Pinpoint the cell where the given text exists, returning its (x, y) midpoint coordinate. 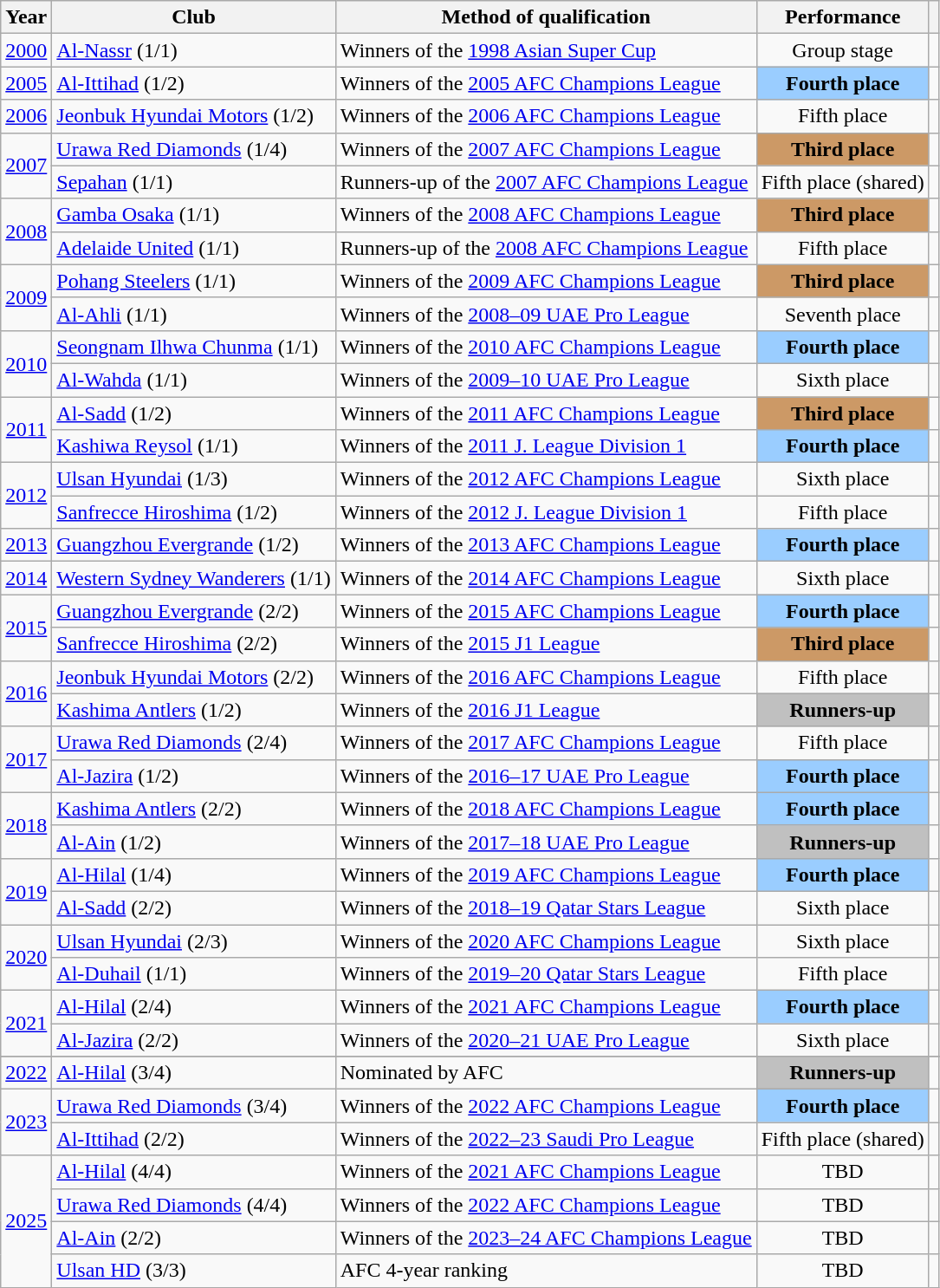
Winners of the 2008–09 UAE Pro League (546, 314)
Winners of the 2005 AFC Champions League (546, 83)
Kashima Antlers (1/2) (194, 710)
Jeonbuk Hyundai Motors (2/2) (194, 677)
Ulsan Hyundai (2/3) (194, 940)
Winners of the 2017 AFC Champions League (546, 743)
Winners of the 2009 AFC Champions League (546, 281)
Kashiwa Reysol (1/1) (194, 446)
Sanfrecce Hiroshima (2/2) (194, 644)
Gamba Osaka (1/1) (194, 215)
Winners of the 2022–23 Saudi Pro League (546, 1139)
Urawa Red Diamonds (2/4) (194, 743)
Al-Duhail (1/1) (194, 974)
Seongnam Ilhwa Chunma (1/1) (194, 347)
2021 (26, 1024)
Winners of the 2012 AFC Champions League (546, 479)
2020 (26, 957)
Group stage (842, 50)
Guangzhou Evergrande (1/2) (194, 545)
Al-Hilal (3/4) (194, 1073)
Guangzhou Evergrande (2/2) (194, 611)
Winners of the 2015 AFC Champions League (546, 611)
Sanfrecce Hiroshima (1/2) (194, 512)
Winners of the 1998 Asian Super Cup (546, 50)
2017 (26, 759)
2007 (26, 166)
Al-Ittihad (2/2) (194, 1139)
Winners of the 2018 AFC Champions League (546, 809)
Ulsan Hyundai (1/3) (194, 479)
Winners of the 2017–18 UAE Pro League (546, 842)
Al-Ittihad (1/2) (194, 83)
Urawa Red Diamonds (3/4) (194, 1106)
2016 (26, 693)
Winners of the 2011 J. League Division 1 (546, 446)
2013 (26, 545)
Runners-up of the 2007 AFC Champions League (546, 182)
Winners of the 2019–20 Qatar Stars League (546, 974)
Al-Hilal (4/4) (194, 1172)
Method of qualification (546, 17)
2023 (26, 1122)
Winners of the 2010 AFC Champions League (546, 347)
Winners of the 2011 AFC Champions League (546, 413)
Winners of the 2018–19 Qatar Stars League (546, 907)
Kashima Antlers (2/2) (194, 809)
Winners of the 2012 J. League Division 1 (546, 512)
2018 (26, 825)
Jeonbuk Hyundai Motors (1/2) (194, 116)
Winners of the 2016 J1 League (546, 710)
2025 (26, 1221)
Winners of the 2013 AFC Champions League (546, 545)
2005 (26, 83)
Al-Nassr (1/1) (194, 50)
2009 (26, 297)
Nominated by AFC (546, 1073)
Winners of the 2019 AFC Champions League (546, 875)
2010 (26, 363)
2011 (26, 430)
AFC 4-year ranking (546, 1271)
Ulsan HD (3/3) (194, 1271)
Al-Ain (1/2) (194, 842)
Winners of the 2008 AFC Champions League (546, 215)
Winners of the 2009–10 UAE Pro League (546, 380)
Sepahan (1/1) (194, 182)
Winners of the 2006 AFC Champions League (546, 116)
2012 (26, 496)
Winners of the 2016 AFC Champions League (546, 677)
Winners of the 2016–17 UAE Pro League (546, 776)
Pohang Steelers (1/1) (194, 281)
2008 (26, 231)
Seventh place (842, 314)
Urawa Red Diamonds (1/4) (194, 149)
Al-Jazira (1/2) (194, 776)
2000 (26, 50)
Year (26, 17)
Club (194, 17)
Runners-up of the 2008 AFC Champions League (546, 248)
Urawa Red Diamonds (4/4) (194, 1205)
2022 (26, 1073)
Winners of the 2023–24 AFC Champions League (546, 1238)
2006 (26, 116)
Winners of the 2007 AFC Champions League (546, 149)
Al-Jazira (2/2) (194, 1040)
Winners of the 2020–21 UAE Pro League (546, 1040)
2019 (26, 891)
Winners of the 2014 AFC Champions League (546, 578)
2015 (26, 628)
Western Sydney Wanderers (1/1) (194, 578)
Al-Hilal (2/4) (194, 1007)
Adelaide United (1/1) (194, 248)
Winners of the 2015 J1 League (546, 644)
Al-Ain (2/2) (194, 1238)
Al-Hilal (1/4) (194, 875)
Al-Sadd (1/2) (194, 413)
Al-Ahli (1/1) (194, 314)
Al-Sadd (2/2) (194, 907)
Performance (842, 17)
Al-Wahda (1/1) (194, 380)
2014 (26, 578)
Winners of the 2020 AFC Champions League (546, 940)
